Return the (x, y) coordinate for the center point of the cell that contains the specified text.  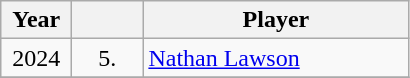
Player (276, 20)
5. (108, 58)
Year (36, 20)
2024 (36, 58)
Nathan Lawson (276, 58)
